Capture the cell that displays the provided text and extract its [X, Y] central coordinate. 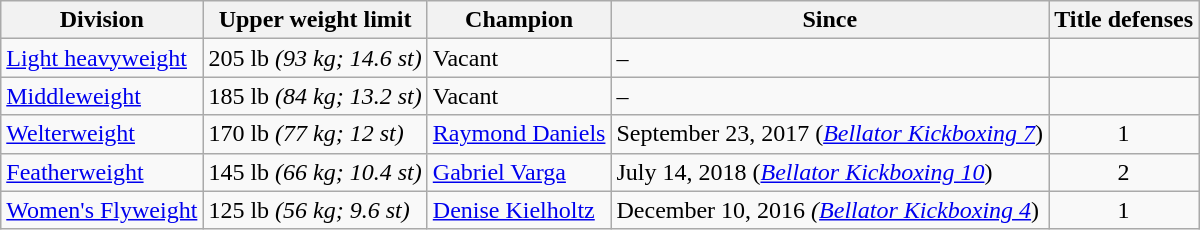
Title defenses [1124, 20]
Gabriel Varga [519, 172]
Raymond Daniels [519, 134]
Welterweight [102, 134]
170 lb (77 kg; 12 st) [315, 134]
Denise Kielholtz [519, 210]
July 14, 2018 (Bellator Kickboxing 10) [830, 172]
Champion [519, 20]
September 23, 2017 (Bellator Kickboxing 7) [830, 134]
Featherweight [102, 172]
December 10, 2016 (Bellator Kickboxing 4) [830, 210]
Upper weight limit [315, 20]
Women's Flyweight [102, 210]
125 lb (56 kg; 9.6 st) [315, 210]
Middleweight [102, 96]
205 lb (93 kg; 14.6 st) [315, 58]
Light heavyweight [102, 58]
185 lb (84 kg; 13.2 st) [315, 96]
Division [102, 20]
Since [830, 20]
2 [1124, 172]
145 lb (66 kg; 10.4 st) [315, 172]
